Pinpoint the cell where the given text exists, returning its (X, Y) midpoint coordinate. 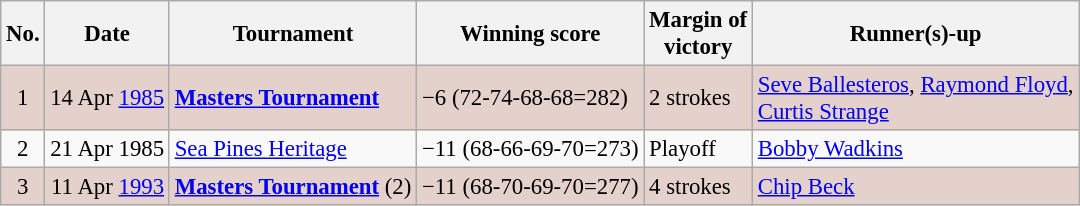
3 (23, 187)
Chip Beck (915, 187)
Runner(s)-up (915, 34)
Tournament (292, 34)
Sea Pines Heritage (292, 149)
Masters Tournament (292, 98)
2 (23, 149)
Date (107, 34)
4 strokes (698, 187)
−11 (68-70-69-70=277) (530, 187)
Playoff (698, 149)
Masters Tournament (2) (292, 187)
Winning score (530, 34)
11 Apr 1993 (107, 187)
1 (23, 98)
21 Apr 1985 (107, 149)
2 strokes (698, 98)
Bobby Wadkins (915, 149)
14 Apr 1985 (107, 98)
−6 (72-74-68-68=282) (530, 98)
No. (23, 34)
Seve Ballesteros, Raymond Floyd, Curtis Strange (915, 98)
−11 (68-66-69-70=273) (530, 149)
Margin ofvictory (698, 34)
